For the text-containing cell, return its midpoint in [x, y] coordinate format. 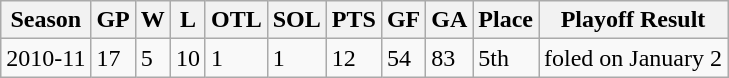
PTS [354, 20]
GA [450, 20]
2010-11 [46, 58]
W [152, 20]
17 [113, 58]
5 [152, 58]
Playoff Result [632, 20]
foled on January 2 [632, 58]
Season [46, 20]
Place [506, 20]
83 [450, 58]
L [188, 20]
GP [113, 20]
GF [403, 20]
5th [506, 58]
10 [188, 58]
SOL [296, 20]
OTL [236, 20]
54 [403, 58]
12 [354, 58]
